From the cell containing the given text, extract its center point as [X, Y] coordinate. 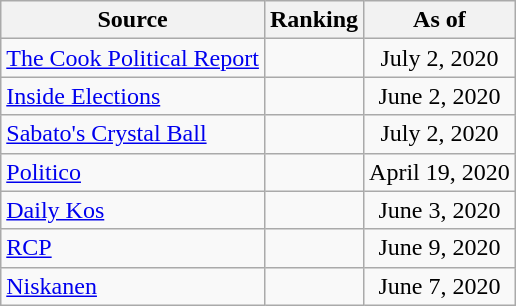
June 9, 2020 [440, 248]
The Cook Political Report [133, 58]
June 2, 2020 [440, 96]
June 7, 2020 [440, 286]
RCP [133, 248]
Politico [133, 172]
Daily Kos [133, 210]
Sabato's Crystal Ball [133, 134]
As of [440, 20]
Niskanen [133, 286]
Ranking [314, 20]
June 3, 2020 [440, 210]
April 19, 2020 [440, 172]
Source [133, 20]
Inside Elections [133, 96]
